From the cell containing the given text, extract its center point as [x, y] coordinate. 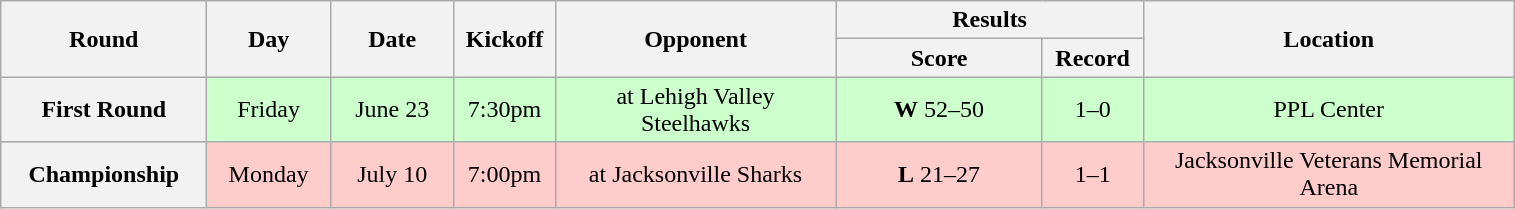
W 52–50 [939, 110]
7:00pm [504, 174]
July 10 [392, 174]
Jacksonville Veterans Memorial Arena [1328, 174]
Round [104, 39]
Championship [104, 174]
Opponent [696, 39]
Record [1092, 58]
June 23 [392, 110]
7:30pm [504, 110]
PPL Center [1328, 110]
Results [990, 20]
at Lehigh Valley Steelhawks [696, 110]
L 21–27 [939, 174]
Score [939, 58]
Kickoff [504, 39]
at Jacksonville Sharks [696, 174]
Monday [269, 174]
Friday [269, 110]
First Round [104, 110]
1–0 [1092, 110]
1–1 [1092, 174]
Day [269, 39]
Date [392, 39]
Location [1328, 39]
